From the cell containing the given text, extract its center point as (X, Y) coordinate. 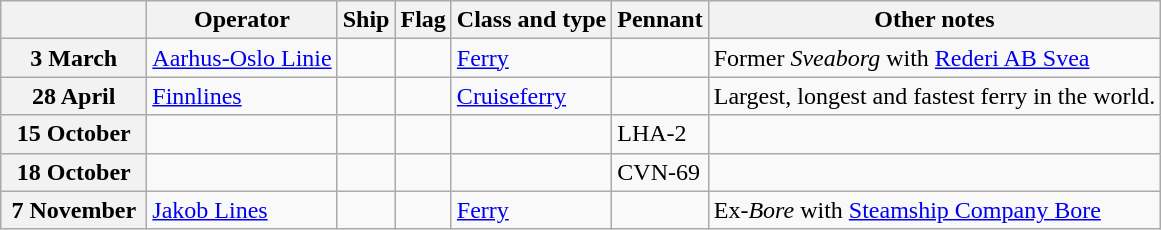
Ex-Bore with Steamship Company Bore (934, 210)
28 April (74, 96)
Class and type (531, 20)
LHA-2 (660, 134)
Former Sveaborg with Rederi AB Svea (934, 58)
Aarhus-Oslo Linie (242, 58)
Flag (423, 20)
Operator (242, 20)
Other notes (934, 20)
3 March (74, 58)
CVN-69 (660, 172)
Largest, longest and fastest ferry in the world. (934, 96)
18 October (74, 172)
Pennant (660, 20)
Jakob Lines (242, 210)
7 November (74, 210)
Ship (366, 20)
Finnlines (242, 96)
15 October (74, 134)
Cruiseferry (531, 96)
